Scan for the cell matching the given text and deliver its (x, y) coordinate at center. 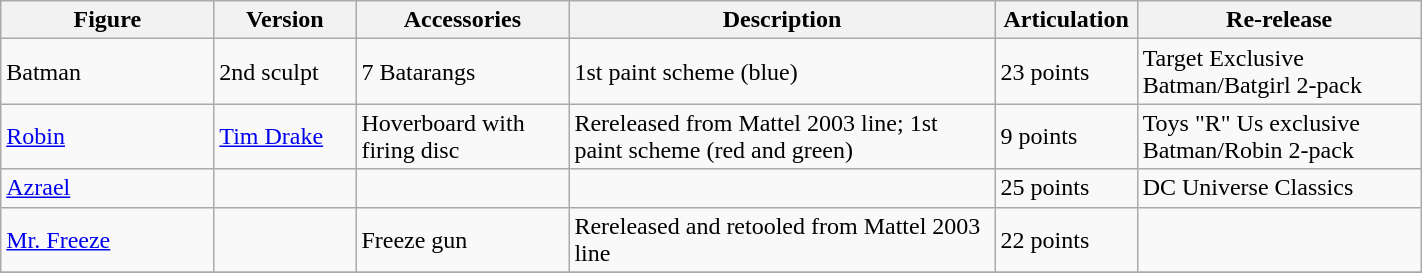
Batman (108, 72)
Accessories (462, 20)
Robin (108, 136)
25 points (1066, 188)
Mr. Freeze (108, 240)
Target Exclusive Batman/Batgirl 2-pack (1279, 72)
Re-release (1279, 20)
Version (285, 20)
Description (782, 20)
22 points (1066, 240)
Azrael (108, 188)
Articulation (1066, 20)
DC Universe Classics (1279, 188)
9 points (1066, 136)
Tim Drake (285, 136)
Rereleased and retooled from Mattel 2003 line (782, 240)
23 points (1066, 72)
Toys "R" Us exclusive Batman/Robin 2-pack (1279, 136)
Rereleased from Mattel 2003 line; 1st paint scheme (red and green) (782, 136)
1st paint scheme (blue) (782, 72)
7 Batarangs (462, 72)
Freeze gun (462, 240)
2nd sculpt (285, 72)
Hoverboard with firing disc (462, 136)
Figure (108, 20)
